Capture the cell that displays the provided text and extract its (X, Y) central coordinate. 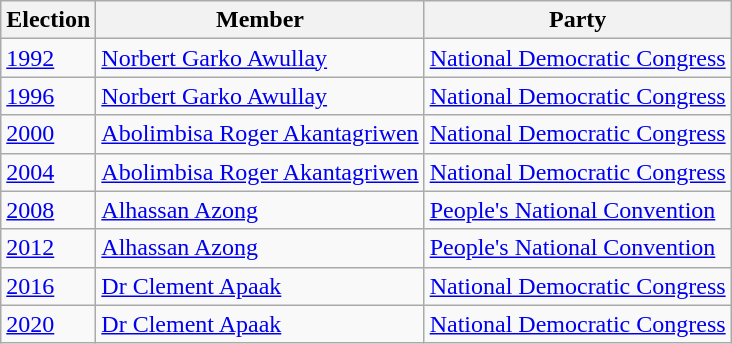
2008 (48, 210)
2000 (48, 134)
Party (578, 20)
2016 (48, 286)
2020 (48, 324)
1992 (48, 58)
2004 (48, 172)
Election (48, 20)
Member (260, 20)
2012 (48, 248)
1996 (48, 96)
